Detect which cell encompasses the target text, then output its [X, Y] center coordinate. 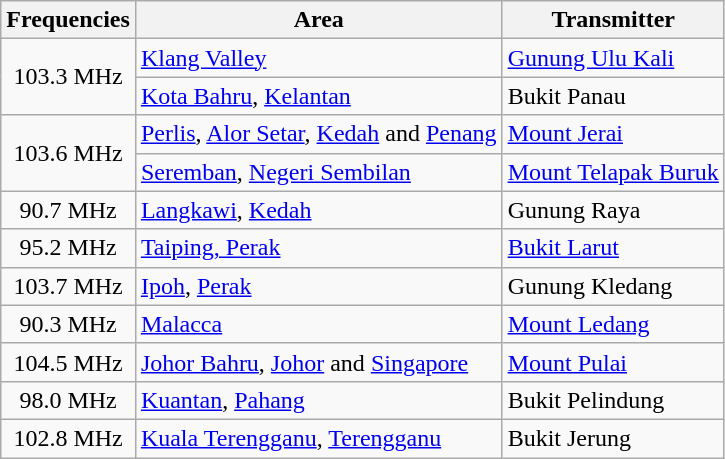
95.2 MHz [68, 248]
Gunung Ulu Kali [613, 58]
Kota Bahru, Kelantan [318, 96]
98.0 MHz [68, 400]
104.5 MHz [68, 362]
Seremban, Negeri Sembilan [318, 172]
Johor Bahru, Johor and Singapore [318, 362]
102.8 MHz [68, 438]
Gunung Kledang [613, 286]
Mount Pulai [613, 362]
Perlis, Alor Setar, Kedah and Penang [318, 134]
103.3 MHz [68, 77]
Mount Ledang [613, 324]
90.7 MHz [68, 210]
Mount Jerai [613, 134]
Mount Telapak Buruk [613, 172]
Malacca [318, 324]
Taiping, Perak [318, 248]
Gunung Raya [613, 210]
103.6 MHz [68, 153]
Area [318, 20]
Bukit Larut [613, 248]
Kuantan, Pahang [318, 400]
Ipoh, Perak [318, 286]
103.7 MHz [68, 286]
Bukit Pelindung [613, 400]
Langkawi, Kedah [318, 210]
Kuala Terengganu, Terengganu [318, 438]
Bukit Jerung [613, 438]
Klang Valley [318, 58]
Frequencies [68, 20]
90.3 MHz [68, 324]
Bukit Panau [613, 96]
Transmitter [613, 20]
